Identify which cell holds the provided text, then report its (x, y) central coordinate. 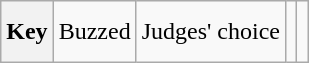
Judges' choice (210, 32)
Buzzed (94, 32)
Key (27, 32)
